Locate the cell with the specified text and output its (x, y) center coordinate. 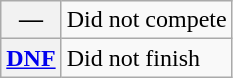
Did not compete (146, 20)
DNF (31, 58)
— (31, 20)
Did not finish (146, 58)
